Detect which cell encompasses the target text, then output its (X, Y) center coordinate. 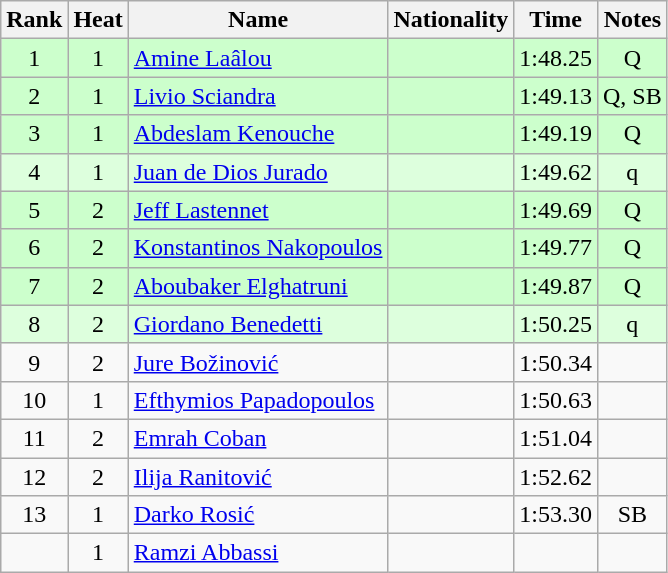
Konstantinos Nakopoulos (258, 248)
6 (34, 248)
Efthymios Papadopoulos (258, 400)
1:50.25 (556, 324)
1:51.04 (556, 438)
Notes (632, 20)
Amine Laâlou (258, 58)
Emrah Coban (258, 438)
1:49.19 (556, 134)
1:52.62 (556, 477)
1:53.30 (556, 515)
1:50.63 (556, 400)
1:48.25 (556, 58)
Jure Božinović (258, 362)
Ilija Ranitović (258, 477)
Juan de Dios Jurado (258, 172)
4 (34, 172)
Ramzi Abbassi (258, 553)
Nationality (451, 20)
10 (34, 400)
1:49.69 (556, 210)
Heat (98, 20)
11 (34, 438)
1:49.62 (556, 172)
13 (34, 515)
Name (258, 20)
12 (34, 477)
Abdeslam Kenouche (258, 134)
5 (34, 210)
Q, SB (632, 96)
1:49.13 (556, 96)
Time (556, 20)
Jeff Lastennet (258, 210)
SB (632, 515)
1:49.77 (556, 248)
Livio Sciandra (258, 96)
1:49.87 (556, 286)
3 (34, 134)
7 (34, 286)
Rank (34, 20)
Aboubaker Elghatruni (258, 286)
1:50.34 (556, 362)
8 (34, 324)
9 (34, 362)
Darko Rosić (258, 515)
Giordano Benedetti (258, 324)
